Capture the cell that displays the provided text and extract its [X, Y] central coordinate. 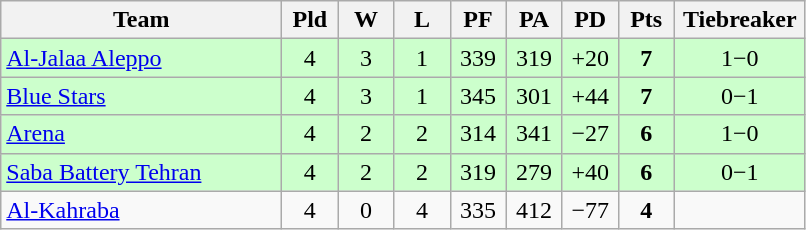
+44 [590, 96]
PF [478, 20]
341 [534, 134]
L [422, 20]
Arena [142, 134]
Blue Stars [142, 96]
314 [478, 134]
+20 [590, 58]
PA [534, 20]
PD [590, 20]
279 [534, 172]
−77 [590, 210]
−27 [590, 134]
Pld [310, 20]
Al-Jalaa Aleppo [142, 58]
Tiebreaker [740, 20]
335 [478, 210]
412 [534, 210]
Saba Battery Tehran [142, 172]
0 [366, 210]
+40 [590, 172]
Al-Kahraba [142, 210]
Pts [646, 20]
345 [478, 96]
339 [478, 58]
Team [142, 20]
W [366, 20]
301 [534, 96]
